For the text-containing cell, return its midpoint in (x, y) coordinate format. 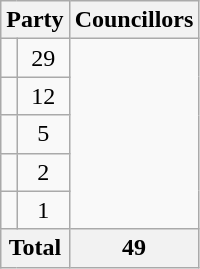
Total (35, 248)
12 (43, 96)
29 (43, 58)
Party (35, 20)
1 (43, 210)
Councillors (134, 20)
2 (43, 172)
49 (134, 248)
5 (43, 134)
